From the cell containing the given text, extract its center point as (X, Y) coordinate. 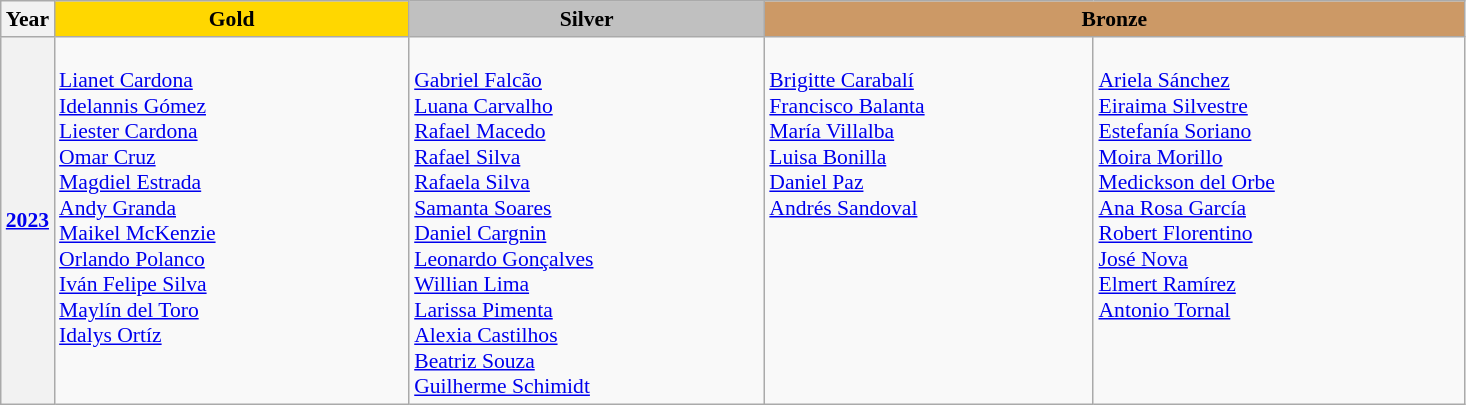
2023 (28, 220)
Silver (586, 19)
Gold (232, 19)
Year (28, 19)
Brigitte CarabalíFrancisco BalantaMaría VillalbaLuisa BonillaDaniel PazAndrés Sandoval (928, 220)
Ariela SánchezEiraima SilvestreEstefanía SorianoMoira MorilloMedickson del OrbeAna Rosa GarcíaRobert FlorentinoJosé NovaElmert RamírezAntonio Tornal (1278, 220)
Bronze (1114, 19)
